Return the [X, Y] coordinate for the center point of the cell that contains the specified text.  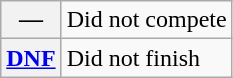
— [31, 20]
Did not finish [146, 58]
DNF [31, 58]
Did not compete [146, 20]
